Scan for the cell matching the given text and deliver its (X, Y) coordinate at center. 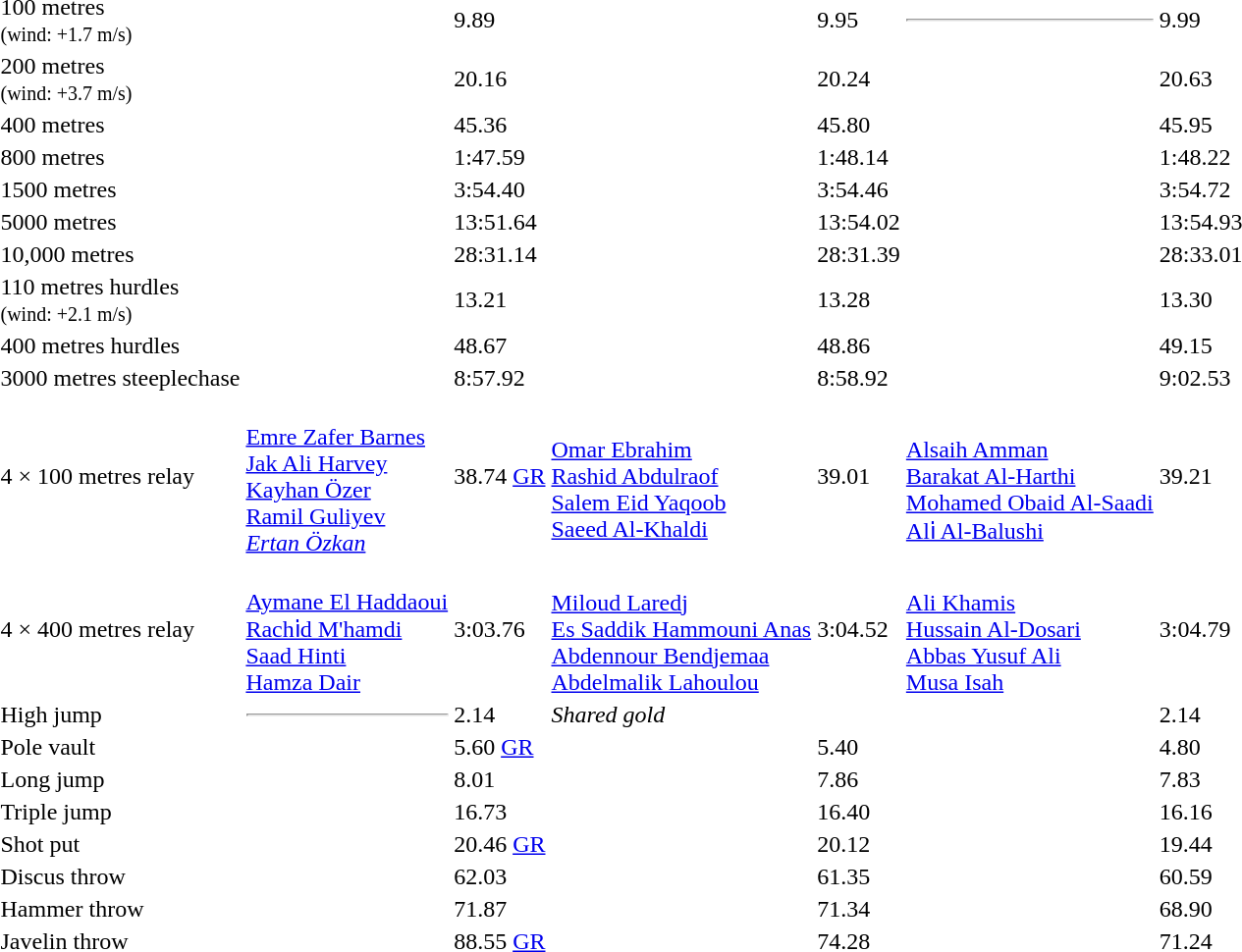
3:03.76 (500, 629)
13.21 (500, 300)
1:47.59 (500, 157)
20.12 (859, 845)
7.86 (859, 780)
Ali KhamisHussain Al-DosariAbbas Yusuf AliMusa Isah (1029, 629)
3:54.46 (859, 189)
61.35 (859, 876)
8.01 (500, 780)
71.87 (500, 910)
28:31.39 (859, 254)
62.03 (500, 876)
Alsaih AmmanBarakat Al-HarthiMohamed Obaid Al-SaadiAli̇ Al-Balushi (1029, 477)
48.67 (500, 345)
13.28 (859, 300)
45.36 (500, 125)
8:58.92 (859, 378)
28:31.14 (500, 254)
Omar EbrahimRashid AbdulraofSalem Eid YaqoobSaeed Al-Khaldi (681, 477)
71.34 (859, 910)
5.60 GR (500, 747)
Aymane El HaddaouiRachi̇d M'hamdiSaad HintiHamza Dair (348, 629)
Shared gold (726, 715)
16.40 (859, 812)
20.16 (500, 79)
45.80 (859, 125)
20.46 GR (500, 845)
3:04.52 (859, 629)
2.14 (500, 715)
Emre Zafer BarnesJak Ali HarveyKayhan ÖzerRamil GuliyevErtan Özkan (348, 477)
48.86 (859, 345)
8:57.92 (500, 378)
39.01 (859, 477)
3:54.40 (500, 189)
Miloud LaredjEs Saddik Hammouni AnasAbdennour BendjemaaAbdelmalik Lahoulou (681, 629)
1:48.14 (859, 157)
13:54.02 (859, 222)
20.24 (859, 79)
13:51.64 (500, 222)
5.40 (859, 747)
16.73 (500, 812)
38.74 GR (500, 477)
